Extract the (x, y) coordinate from the center of the cell holding the provided text.  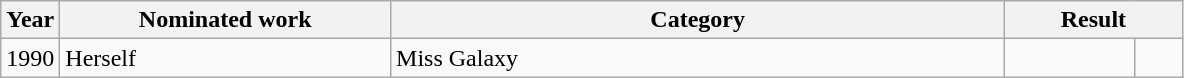
Herself (226, 58)
Nominated work (226, 20)
Result (1094, 20)
Miss Galaxy (698, 58)
Category (698, 20)
Year (30, 20)
1990 (30, 58)
